From the cell containing the given text, extract its center point as (X, Y) coordinate. 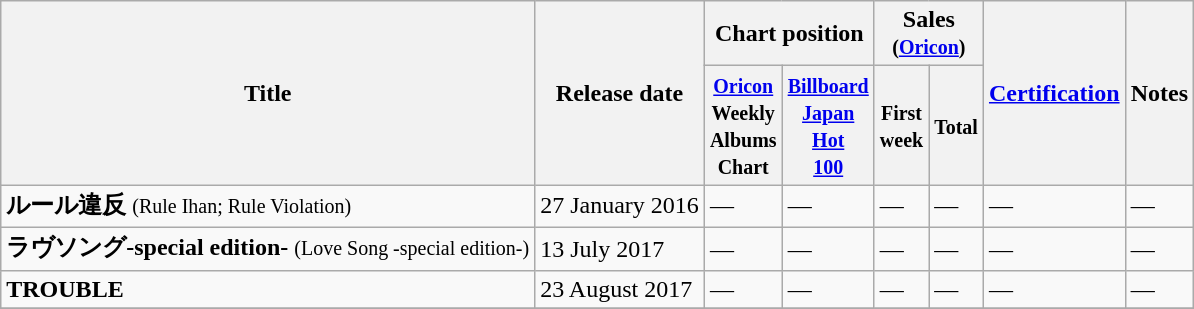
27 January 2016 (620, 206)
Sales(Oricon) (928, 34)
BillboardJapanHot100 (828, 126)
TROUBLE (268, 289)
Total (956, 126)
OriconWeeklyAlbumsChart (743, 126)
ラヴソング-special edition- (Love Song -special edition-) (268, 248)
ルール違反 (Rule Ihan; Rule Violation) (268, 206)
Certification (1054, 93)
Title (268, 93)
23 August 2017 (620, 289)
Release date (620, 93)
13 July 2017 (620, 248)
Firstweek (901, 126)
Chart position (789, 34)
Notes (1159, 93)
